Find where the given text appears and provide that cell's center as (X, Y) coordinate. 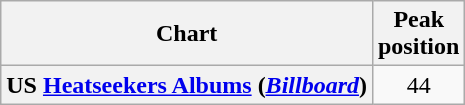
Peakposition (418, 34)
US Heatseekers Albums (Billboard) (187, 85)
44 (418, 85)
Chart (187, 34)
